Identify which cell holds the provided text, then report its (x, y) central coordinate. 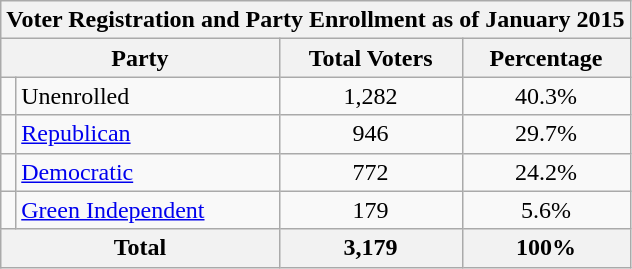
Voter Registration and Party Enrollment as of January 2015 (316, 20)
Total Voters (370, 58)
Republican (148, 134)
Percentage (546, 58)
3,179 (370, 248)
946 (370, 134)
100% (546, 248)
1,282 (370, 96)
Party (140, 58)
40.3% (546, 96)
179 (370, 210)
Unenrolled (148, 96)
29.7% (546, 134)
24.2% (546, 172)
Democratic (148, 172)
772 (370, 172)
Green Independent (148, 210)
Total (140, 248)
5.6% (546, 210)
